Pinpoint the cell where the given text exists, returning its [X, Y] midpoint coordinate. 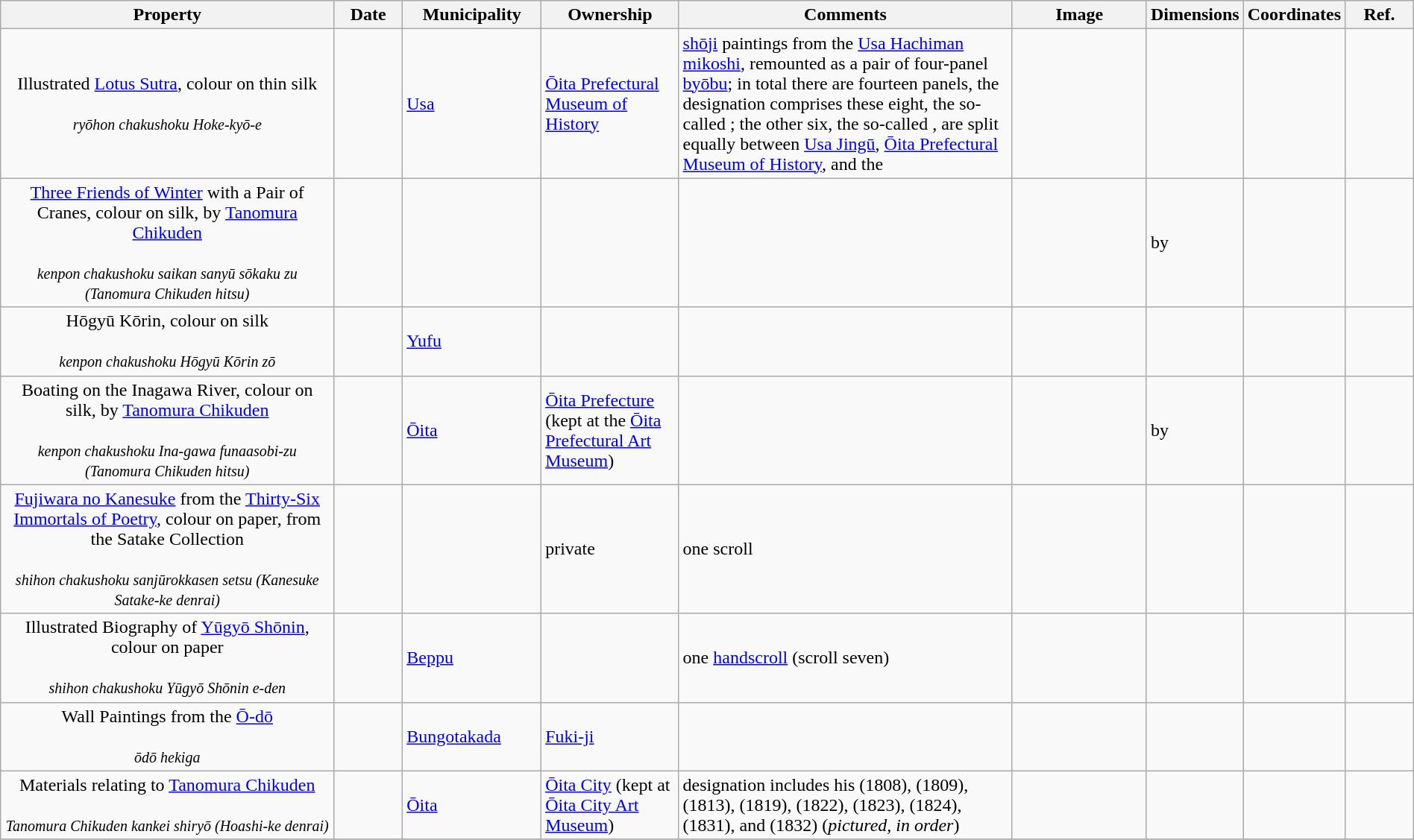
private [610, 549]
Yufu [472, 341]
Wall Paintings from the Ō-dōōdō hekiga [167, 736]
Dimensions [1195, 15]
Ōita City (kept at Ōita City Art Museum) [610, 805]
Comments [846, 15]
Materials relating to Tanomura ChikudenTanomura Chikuden kankei shiryō (Hoashi-ke denrai) [167, 805]
Illustrated Biography of Yūgyō Shōnin, colour on papershihon chakushoku Yūgyō Shōnin e-den [167, 657]
one handscroll (scroll seven) [846, 657]
Bungotakada [472, 736]
Illustrated Lotus Sutra, colour on thin silkryōhon chakushoku Hoke-kyō-e [167, 104]
Hōgyū Kōrin, colour on silkkenpon chakushoku Hōgyū Kōrin zō [167, 341]
Ref. [1380, 15]
designation includes his (1808), (1809), (1813), (1819), (1822), (1823), (1824), (1831), and (1832) (pictured, in order) [846, 805]
Coordinates [1294, 15]
Boating on the Inagawa River, colour on silk, by Tanomura Chikudenkenpon chakushoku Ina-gawa funaasobi-zu (Tanomura Chikuden hitsu) [167, 430]
Ownership [610, 15]
Ōita Prefecture (kept at the Ōita Prefectural Art Museum) [610, 430]
Fuki-ji [610, 736]
Beppu [472, 657]
Usa [472, 104]
Ōita Prefectural Museum of History [610, 104]
Image [1080, 15]
one scroll [846, 549]
Property [167, 15]
Municipality [472, 15]
Three Friends of Winter with a Pair of Cranes, colour on silk, by Tanomura Chikudenkenpon chakushoku saikan sanyū sōkaku zu (Tanomura Chikuden hitsu) [167, 243]
Date [368, 15]
